Return [x, y] of the center of cell containing provided text 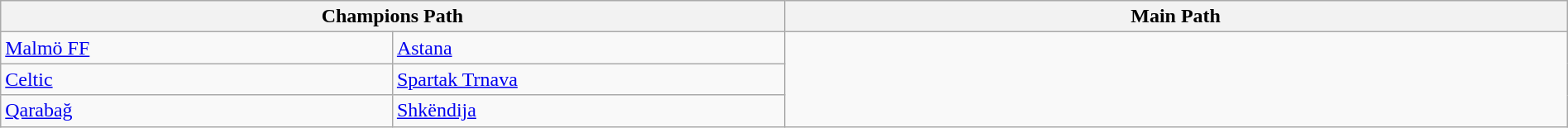
Champions Path [392, 17]
Spartak Trnava [588, 79]
Celtic [197, 79]
Shkëndija [588, 111]
Main Path [1176, 17]
Qarabağ [197, 111]
Astana [588, 48]
Malmö FF [197, 48]
